For the text-containing cell, return its midpoint in [x, y] coordinate format. 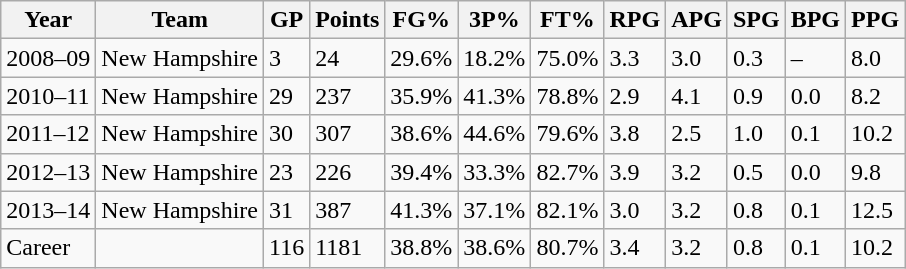
3.4 [635, 248]
44.6% [494, 134]
2010–11 [48, 96]
FG% [422, 20]
RPG [635, 20]
30 [287, 134]
3 [287, 58]
82.7% [568, 172]
24 [348, 58]
PPG [876, 20]
387 [348, 210]
29 [287, 96]
38.8% [422, 248]
33.3% [494, 172]
37.1% [494, 210]
Career [48, 248]
1.0 [756, 134]
8.0 [876, 58]
79.6% [568, 134]
3.9 [635, 172]
31 [287, 210]
Team [180, 20]
18.2% [494, 58]
2.5 [697, 134]
GP [287, 20]
2.9 [635, 96]
78.8% [568, 96]
4.1 [697, 96]
82.1% [568, 210]
Year [48, 20]
2011–12 [48, 134]
29.6% [422, 58]
307 [348, 134]
237 [348, 96]
FT% [568, 20]
3.8 [635, 134]
0.3 [756, 58]
3P% [494, 20]
8.2 [876, 96]
SPG [756, 20]
116 [287, 248]
3.3 [635, 58]
39.4% [422, 172]
12.5 [876, 210]
APG [697, 20]
80.7% [568, 248]
Points [348, 20]
75.0% [568, 58]
0.9 [756, 96]
35.9% [422, 96]
2013–14 [48, 210]
2008–09 [48, 58]
23 [287, 172]
0.5 [756, 172]
9.8 [876, 172]
1181 [348, 248]
– [815, 58]
226 [348, 172]
2012–13 [48, 172]
BPG [815, 20]
